Extract the (x, y) coordinate from the center of the cell holding the provided text.  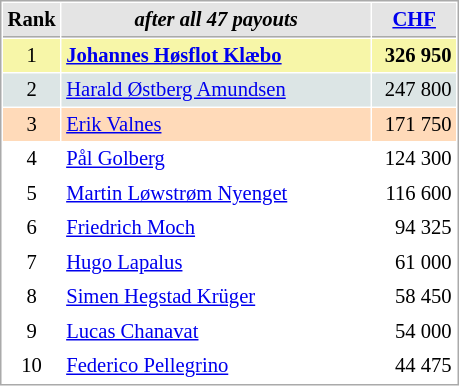
44 475 (414, 366)
3 (32, 124)
Lucas Chanavat (216, 332)
61 000 (414, 262)
Martin Løwstrøm Nyenget (216, 194)
Johannes Høsflot Klæbo (216, 56)
124 300 (414, 158)
10 (32, 366)
8 (32, 296)
Erik Valnes (216, 124)
58 450 (414, 296)
2 (32, 90)
94 325 (414, 228)
9 (32, 332)
CHF (414, 20)
Federico Pellegrino (216, 366)
326 950 (414, 56)
Simen Hegstad Krüger (216, 296)
116 600 (414, 194)
171 750 (414, 124)
Friedrich Moch (216, 228)
1 (32, 56)
6 (32, 228)
247 800 (414, 90)
4 (32, 158)
5 (32, 194)
Pål Golberg (216, 158)
7 (32, 262)
Rank (32, 20)
54 000 (414, 332)
after all 47 payouts (216, 20)
Hugo Lapalus (216, 262)
Harald Østberg Amundsen (216, 90)
